Identify which cell holds the provided text, then report its [x, y] central coordinate. 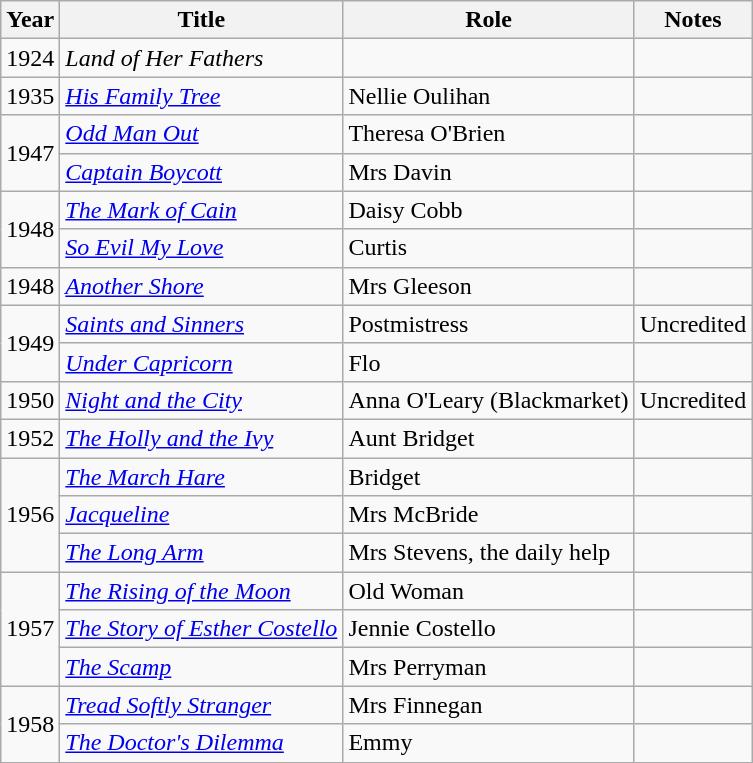
His Family Tree [202, 96]
Notes [693, 20]
So Evil My Love [202, 248]
Nellie Oulihan [488, 96]
Year [30, 20]
Mrs Davin [488, 172]
Mrs Stevens, the daily help [488, 553]
Under Capricorn [202, 362]
Anna O'Leary (Blackmarket) [488, 400]
1952 [30, 438]
Emmy [488, 743]
Aunt Bridget [488, 438]
The Mark of Cain [202, 210]
Mrs Gleeson [488, 286]
1956 [30, 515]
1949 [30, 343]
1947 [30, 153]
Mrs Perryman [488, 667]
1935 [30, 96]
Night and the City [202, 400]
1957 [30, 629]
Captain Boycott [202, 172]
The March Hare [202, 477]
Curtis [488, 248]
Odd Man Out [202, 134]
Mrs Finnegan [488, 705]
Land of Her Fathers [202, 58]
The Rising of the Moon [202, 591]
Another Shore [202, 286]
Postmistress [488, 324]
Role [488, 20]
Title [202, 20]
Saints and Sinners [202, 324]
Jennie Costello [488, 629]
Mrs McBride [488, 515]
Jacqueline [202, 515]
Bridget [488, 477]
The Holly and the Ivy [202, 438]
Flo [488, 362]
The Scamp [202, 667]
1958 [30, 724]
Old Woman [488, 591]
The Long Arm [202, 553]
1924 [30, 58]
1950 [30, 400]
Daisy Cobb [488, 210]
Tread Softly Stranger [202, 705]
The Story of Esther Costello [202, 629]
The Doctor's Dilemma [202, 743]
Theresa O'Brien [488, 134]
